Return the [x, y] coordinate for the center point of the cell that contains the specified text.  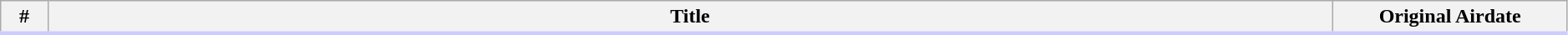
Original Airdate [1450, 17]
# [24, 17]
Title [690, 17]
